Detect which cell encompasses the target text, then output its (x, y) center coordinate. 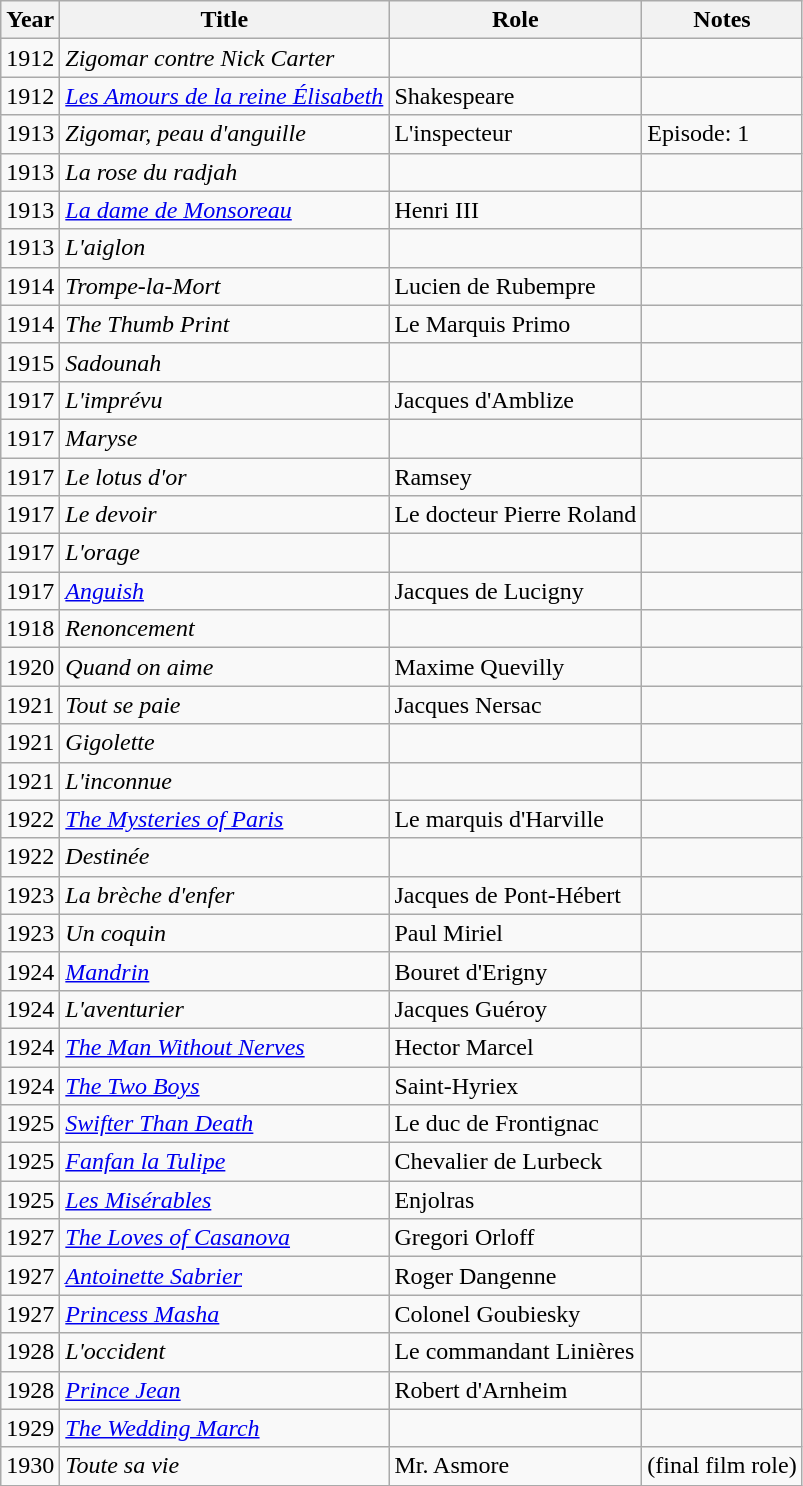
Anguish (224, 591)
Gigolette (224, 743)
L'aiglon (224, 248)
Zigomar contre Nick Carter (224, 58)
1929 (30, 1428)
La rose du radjah (224, 172)
Paul Miriel (516, 933)
Jacques de Pont-Hébert (516, 895)
Antoinette Sabrier (224, 1276)
Title (224, 20)
Maryse (224, 438)
L'aventurier (224, 1009)
La dame de Monsoreau (224, 210)
Le lotus d'or (224, 477)
Les Misérables (224, 1200)
Un coquin (224, 933)
L'imprévu (224, 400)
Jacques de Lucigny (516, 591)
Trompe-la-Mort (224, 286)
Jacques Nersac (516, 705)
Le commandant Linières (516, 1352)
Notes (722, 20)
Jacques d'Amblize (516, 400)
Henri III (516, 210)
Bouret d'Erigny (516, 971)
Role (516, 20)
Tout se paie (224, 705)
Saint-Hyriex (516, 1085)
Toute sa vie (224, 1466)
Le Marquis Primo (516, 324)
Le duc de Frontignac (516, 1124)
Renoncement (224, 629)
Ramsey (516, 477)
Episode: 1 (722, 134)
Le docteur Pierre Roland (516, 515)
Quand on aime (224, 667)
La brèche d'enfer (224, 895)
Sadounah (224, 362)
The Two Boys (224, 1085)
The Thumb Print (224, 324)
Zigomar, peau d'anguille (224, 134)
L'orage (224, 553)
L'occident (224, 1352)
Maxime Quevilly (516, 667)
Colonel Goubiesky (516, 1314)
Prince Jean (224, 1390)
Roger Dangenne (516, 1276)
Swifter Than Death (224, 1124)
Lucien de Rubempre (516, 286)
Mr. Asmore (516, 1466)
1930 (30, 1466)
Gregori Orloff (516, 1238)
Enjolras (516, 1200)
1918 (30, 629)
Les Amours de la reine Élisabeth (224, 96)
Destinée (224, 857)
Chevalier de Lurbeck (516, 1162)
(final film role) (722, 1466)
Princess Masha (224, 1314)
Year (30, 20)
Le devoir (224, 515)
The Wedding March (224, 1428)
Mandrin (224, 971)
Shakespeare (516, 96)
Le marquis d'Harville (516, 819)
Hector Marcel (516, 1047)
1915 (30, 362)
The Man Without Nerves (224, 1047)
The Mysteries of Paris (224, 819)
Fanfan la Tulipe (224, 1162)
1920 (30, 667)
L'inconnue (224, 781)
L'inspecteur (516, 134)
Jacques Guéroy (516, 1009)
The Loves of Casanova (224, 1238)
Robert d'Arnheim (516, 1390)
